For the text-containing cell, return its midpoint in [X, Y] coordinate format. 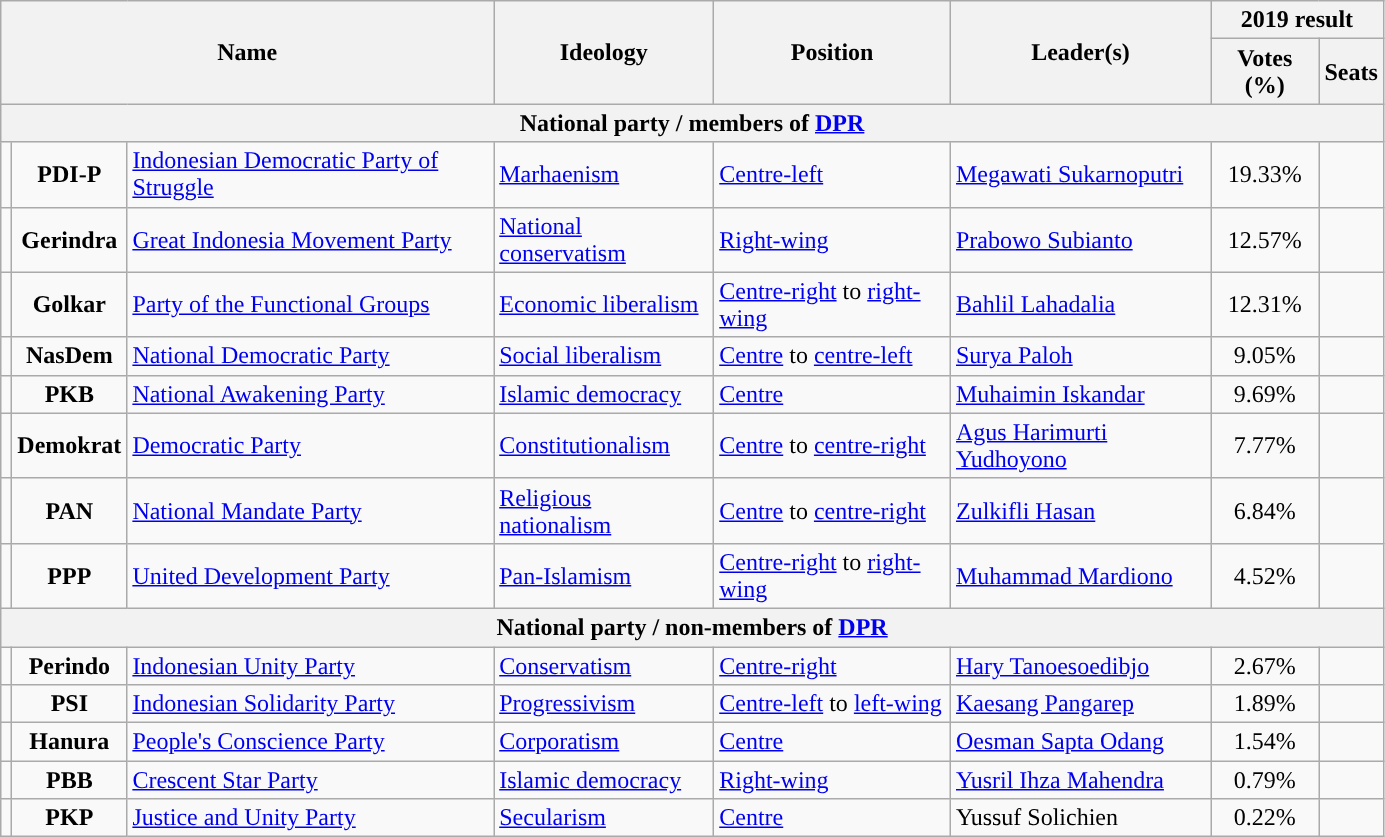
9.05% [1265, 356]
Kaesang Pangarep [1080, 704]
Oesman Sapta Odang [1080, 742]
National party / members of DPR [692, 123]
Leader(s) [1080, 52]
Crescent Star Party [310, 780]
NasDem [70, 356]
National conservatism [604, 240]
Party of the Functional Groups [310, 304]
Golkar [70, 304]
0.22% [1265, 818]
Centre to centre-left [832, 356]
1.54% [1265, 742]
Conservatism [604, 665]
Indonesian Solidarity Party [310, 704]
Pan-Islamism [604, 576]
National Awakening Party [310, 394]
Name [248, 52]
Bahlil Lahadalia [1080, 304]
1.89% [1265, 704]
Surya Paloh [1080, 356]
0.79% [1265, 780]
PSI [70, 704]
Justice and Unity Party [310, 818]
Corporatism [604, 742]
Seats [1351, 72]
Constitutionalism [604, 446]
Demokrat [70, 446]
Agus Harimurti Yudhoyono [1080, 446]
PDI-P [70, 174]
2.67% [1265, 665]
National Democratic Party [310, 356]
4.52% [1265, 576]
2019 result [1298, 20]
Muhaimin Iskandar [1080, 394]
9.69% [1265, 394]
Yusril Ihza Mahendra [1080, 780]
National Mandate Party [310, 510]
PAN [70, 510]
National party / non-members of DPR [692, 627]
Centre-right [832, 665]
Position [832, 52]
Indonesian Democratic Party of Struggle [310, 174]
Centre-left [832, 174]
PKB [70, 394]
People's Conscience Party [310, 742]
Religious nationalism [604, 510]
Progressivism [604, 704]
6.84% [1265, 510]
Secularism [604, 818]
Yussuf Solichien [1080, 818]
PKP [70, 818]
12.57% [1265, 240]
Muhammad Mardiono [1080, 576]
Great Indonesia Movement Party [310, 240]
Ideology [604, 52]
Megawati Sukarnoputri [1080, 174]
Hanura [70, 742]
Zulkifli Hasan [1080, 510]
Votes (%) [1265, 72]
12.31% [1265, 304]
Economic liberalism [604, 304]
PPP [70, 576]
Democratic Party [310, 446]
Prabowo Subianto [1080, 240]
PBB [70, 780]
Centre-left to left-wing [832, 704]
7.77% [1265, 446]
19.33% [1265, 174]
Perindo [70, 665]
Indonesian Unity Party [310, 665]
Social liberalism [604, 356]
Gerindra [70, 240]
United Development Party [310, 576]
Hary Tanoesoedibjo [1080, 665]
Marhaenism [604, 174]
